Identify which cell holds the provided text, then report its (X, Y) central coordinate. 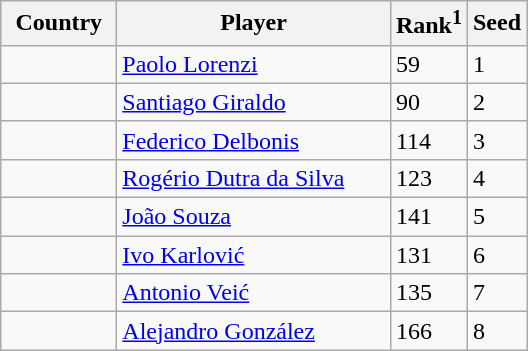
8 (496, 331)
141 (428, 217)
Antonio Veić (254, 293)
Federico Delbonis (254, 140)
7 (496, 293)
6 (496, 255)
114 (428, 140)
João Souza (254, 217)
2 (496, 102)
Alejandro González (254, 331)
59 (428, 64)
135 (428, 293)
Seed (496, 24)
5 (496, 217)
166 (428, 331)
4 (496, 178)
131 (428, 255)
123 (428, 178)
Rogério Dutra da Silva (254, 178)
Paolo Lorenzi (254, 64)
1 (496, 64)
Country (59, 24)
Player (254, 24)
Ivo Karlović (254, 255)
Rank1 (428, 24)
90 (428, 102)
3 (496, 140)
Santiago Giraldo (254, 102)
